Return the (x, y) coordinate for the center point of the cell that contains the specified text.  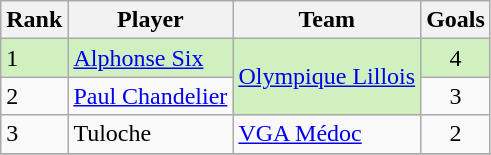
4 (456, 58)
Tuloche (150, 134)
VGA Médoc (327, 134)
Olympique Lillois (327, 77)
Rank (34, 20)
1 (34, 58)
Team (327, 20)
Player (150, 20)
Paul Chandelier (150, 96)
Goals (456, 20)
Alphonse Six (150, 58)
